Return the (X, Y) coordinate for the center point of the cell that contains the specified text.  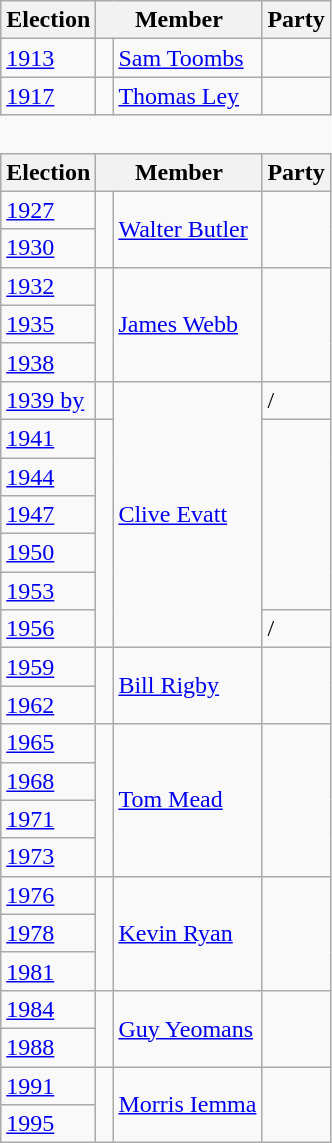
1941 (48, 438)
1991 (48, 1085)
1932 (48, 286)
1988 (48, 1047)
1939 by (48, 400)
1968 (48, 781)
1962 (48, 705)
Kevin Ryan (188, 933)
1965 (48, 743)
Walter Butler (188, 229)
1973 (48, 857)
1953 (48, 591)
1976 (48, 895)
1995 (48, 1124)
1956 (48, 629)
1930 (48, 248)
Guy Yeomans (188, 1028)
Thomas Ley (188, 96)
Sam Toombs (188, 58)
Tom Mead (188, 800)
Morris Iemma (188, 1104)
James Webb (188, 324)
1935 (48, 324)
Clive Evatt (188, 514)
1984 (48, 1009)
1959 (48, 667)
1927 (48, 210)
1950 (48, 553)
1938 (48, 362)
1981 (48, 971)
1913 (48, 58)
1947 (48, 515)
1917 (48, 96)
1944 (48, 477)
1971 (48, 819)
Bill Rigby (188, 686)
1978 (48, 933)
